Determine the [x, y] coordinate at the center of the cell enclosing the given text.  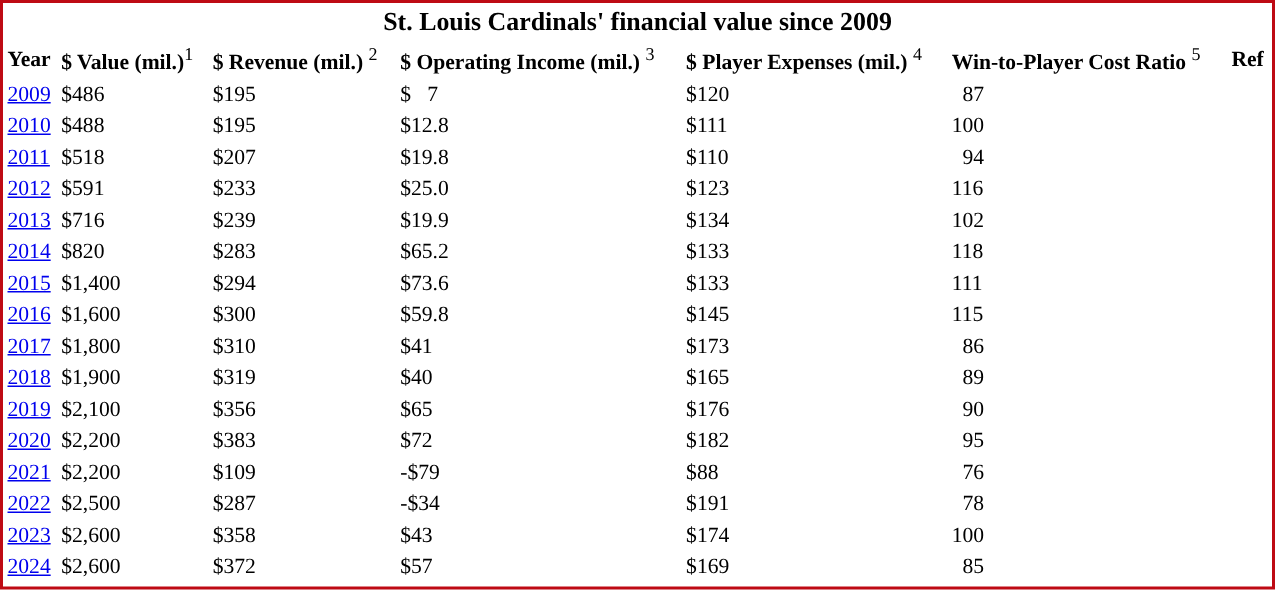
$19.9 [540, 219]
$120 [816, 93]
$43 [540, 534]
$123 [816, 188]
$287 [304, 503]
85 [1088, 566]
94 [1088, 156]
2013 [32, 219]
86 [1088, 345]
$383 [304, 440]
$1,400 [134, 282]
$65.2 [540, 251]
2011 [32, 156]
$40 [540, 377]
$182 [816, 440]
$145 [816, 314]
$109 [304, 471]
Ref [1250, 59]
$25.0 [540, 188]
$134 [816, 219]
2016 [32, 314]
$486 [134, 93]
$19.8 [540, 156]
$820 [134, 251]
$ Value (mil.)1 [134, 59]
76 [1088, 471]
$191 [816, 503]
95 [1088, 440]
$591 [134, 188]
78 [1088, 503]
$176 [816, 408]
$ Player Expenses (mil.) 4 [816, 59]
$319 [304, 377]
$239 [304, 219]
$356 [304, 408]
$1,600 [134, 314]
-$34 [540, 503]
2024 [32, 566]
$57 [540, 566]
$72 [540, 440]
116 [1088, 188]
$ 7 [540, 93]
$358 [304, 534]
2023 [32, 534]
$173 [816, 345]
2021 [32, 471]
$1,800 [134, 345]
$372 [304, 566]
2017 [32, 345]
2010 [32, 125]
$88 [816, 471]
2015 [32, 282]
2009 [32, 93]
$ Operating Income (mil.) 3 [540, 59]
-$79 [540, 471]
$283 [304, 251]
118 [1088, 251]
89 [1088, 377]
$110 [816, 156]
2018 [32, 377]
$111 [816, 125]
$207 [304, 156]
Win-to-Player Cost Ratio 5 [1088, 59]
$2,500 [134, 503]
2012 [32, 188]
2020 [32, 440]
$310 [304, 345]
$2,100 [134, 408]
$1,900 [134, 377]
$294 [304, 282]
$12.8 [540, 125]
$59.8 [540, 314]
$73.6 [540, 282]
$300 [304, 314]
102 [1088, 219]
St. Louis Cardinals' financial value since 2009 [638, 22]
$518 [134, 156]
$716 [134, 219]
$165 [816, 377]
2014 [32, 251]
$ Revenue (mil.) 2 [304, 59]
111 [1088, 282]
Year [32, 59]
115 [1088, 314]
$174 [816, 534]
$233 [304, 188]
$169 [816, 566]
87 [1088, 93]
2019 [32, 408]
2022 [32, 503]
$488 [134, 125]
$65 [540, 408]
$41 [540, 345]
90 [1088, 408]
